Detect which cell encompasses the target text, then output its (x, y) center coordinate. 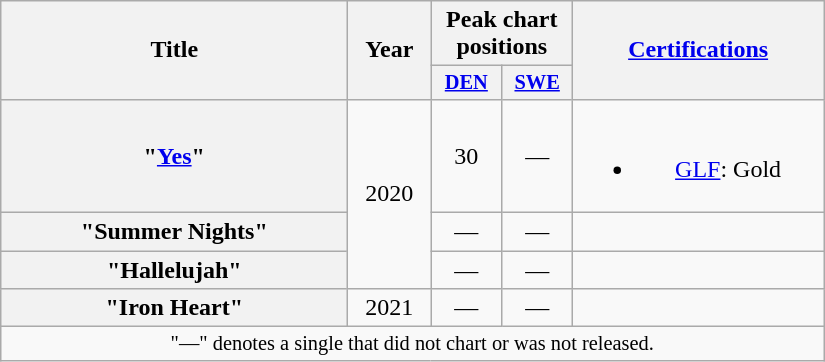
Title (174, 50)
GLF: Gold (698, 156)
30 (466, 156)
2021 (390, 308)
Certifications (698, 50)
"—" denotes a single that did not chart or was not released. (412, 344)
2020 (390, 194)
"Iron Heart" (174, 308)
"Hallelujah" (174, 270)
SWE (538, 83)
"Summer Nights" (174, 232)
"Yes" (174, 156)
Year (390, 50)
Peak chart positions (502, 34)
DEN (466, 83)
